Determine the (X, Y) coordinate at the center of the cell enclosing the given text.  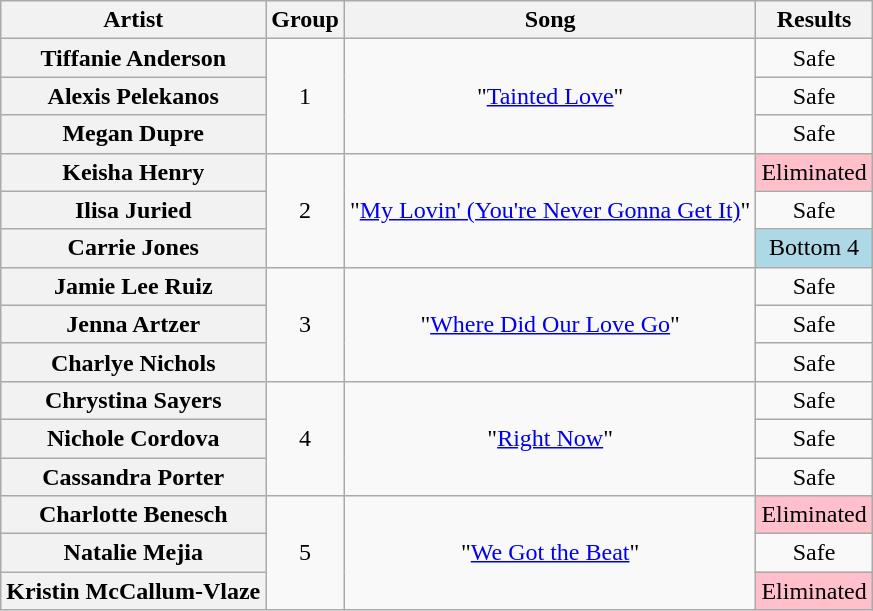
"Right Now" (550, 438)
1 (306, 96)
Alexis Pelekanos (134, 96)
Charlotte Benesch (134, 515)
Tiffanie Anderson (134, 58)
Kristin McCallum-Vlaze (134, 591)
Megan Dupre (134, 134)
"Tainted Love" (550, 96)
Charlye Nichols (134, 362)
2 (306, 210)
Group (306, 20)
"We Got the Beat" (550, 553)
Keisha Henry (134, 172)
3 (306, 324)
4 (306, 438)
Cassandra Porter (134, 477)
Ilisa Juried (134, 210)
Jamie Lee Ruiz (134, 286)
Chrystina Sayers (134, 400)
Natalie Mejia (134, 553)
"My Lovin' (You're Never Gonna Get It)" (550, 210)
Nichole Cordova (134, 438)
Artist (134, 20)
Results (814, 20)
Carrie Jones (134, 248)
5 (306, 553)
Bottom 4 (814, 248)
"Where Did Our Love Go" (550, 324)
Jenna Artzer (134, 324)
Song (550, 20)
